Search for the cell housing the specified text and yield its (X, Y) center coordinate. 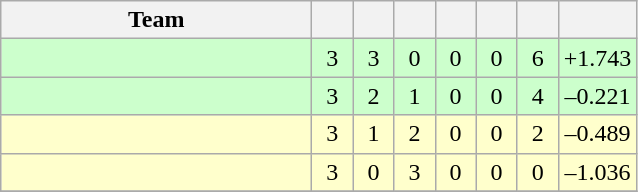
–0.489 (598, 134)
+1.743 (598, 58)
4 (538, 96)
Team (156, 20)
–1.036 (598, 172)
6 (538, 58)
–0.221 (598, 96)
